Detect which cell encompasses the target text, then output its [x, y] center coordinate. 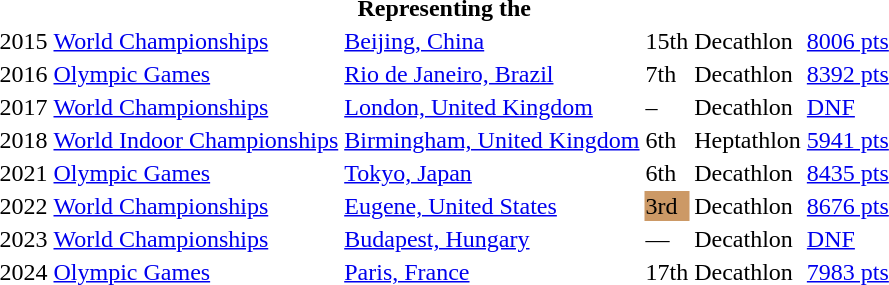
World Indoor Championships [196, 140]
3rd [667, 206]
Eugene, United States [492, 206]
Heptathlon [748, 140]
— [667, 239]
15th [667, 41]
7th [667, 74]
Tokyo, Japan [492, 173]
– [667, 107]
Birmingham, United Kingdom [492, 140]
London, United Kingdom [492, 107]
Beijing, China [492, 41]
Rio de Janeiro, Brazil [492, 74]
Budapest, Hungary [492, 239]
